Capture the cell that displays the provided text and extract its [x, y] central coordinate. 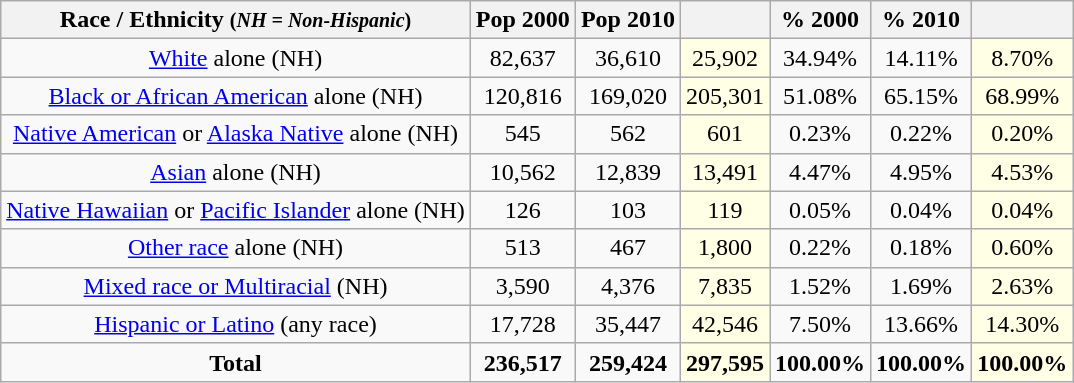
Pop 2000 [522, 20]
% 2000 [820, 20]
% 2010 [922, 20]
120,816 [522, 96]
545 [522, 134]
42,546 [724, 324]
Mixed race or Multiracial (NH) [236, 286]
13.66% [922, 324]
68.99% [1022, 96]
35,447 [628, 324]
4.95% [922, 172]
Other race alone (NH) [236, 248]
7.50% [820, 324]
4,376 [628, 286]
51.08% [820, 96]
169,020 [628, 96]
Pop 2010 [628, 20]
126 [522, 210]
297,595 [724, 362]
10,562 [522, 172]
7,835 [724, 286]
4.47% [820, 172]
513 [522, 248]
65.15% [922, 96]
4.53% [1022, 172]
259,424 [628, 362]
236,517 [522, 362]
0.18% [922, 248]
34.94% [820, 58]
Total [236, 362]
13,491 [724, 172]
82,637 [522, 58]
1,800 [724, 248]
Native Hawaiian or Pacific Islander alone (NH) [236, 210]
3,590 [522, 286]
0.20% [1022, 134]
Native American or Alaska Native alone (NH) [236, 134]
0.05% [820, 210]
White alone (NH) [236, 58]
1.69% [922, 286]
467 [628, 248]
8.70% [1022, 58]
103 [628, 210]
25,902 [724, 58]
205,301 [724, 96]
1.52% [820, 286]
17,728 [522, 324]
Race / Ethnicity (NH = Non-Hispanic) [236, 20]
0.60% [1022, 248]
14.30% [1022, 324]
Asian alone (NH) [236, 172]
119 [724, 210]
14.11% [922, 58]
Hispanic or Latino (any race) [236, 324]
12,839 [628, 172]
36,610 [628, 58]
0.23% [820, 134]
Black or African American alone (NH) [236, 96]
601 [724, 134]
562 [628, 134]
2.63% [1022, 286]
